Search for the cell housing the specified text and yield its (X, Y) center coordinate. 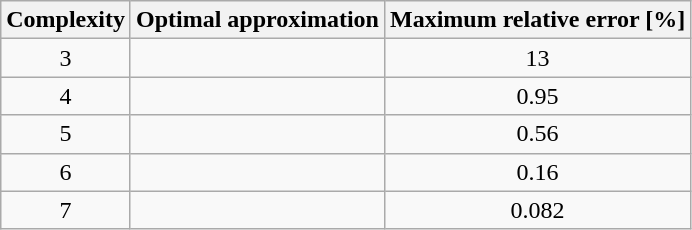
0.082 (537, 210)
Complexity (66, 20)
4 (66, 96)
Maximum relative error [%] (537, 20)
7 (66, 210)
6 (66, 172)
0.56 (537, 134)
13 (537, 58)
0.16 (537, 172)
3 (66, 58)
5 (66, 134)
Optimal approximation (257, 20)
0.95 (537, 96)
